Return the [X, Y] coordinate for the center point of the cell that contains the specified text.  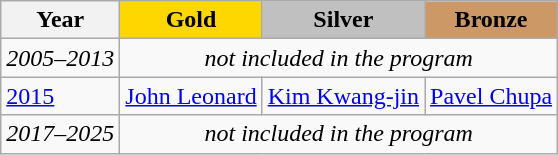
2005–2013 [60, 58]
Kim Kwang-jin [343, 96]
Gold [191, 20]
John Leonard [191, 96]
2017–2025 [60, 134]
2015 [60, 96]
Bronze [492, 20]
Silver [343, 20]
Pavel Chupa [492, 96]
Year [60, 20]
